Search for the cell housing the specified text and yield its (X, Y) center coordinate. 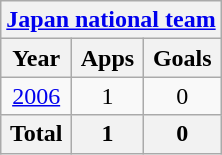
2006 (36, 96)
Goals (182, 58)
Year (36, 58)
Total (36, 134)
Japan national team (111, 20)
Apps (108, 58)
